Determine the [x, y] coordinate at the center of the cell enclosing the given text.  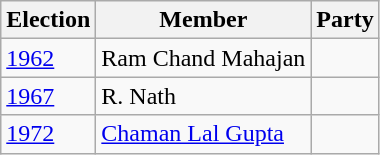
Member [204, 20]
Chaman Lal Gupta [204, 134]
R. Nath [204, 96]
1962 [48, 58]
1972 [48, 134]
Election [48, 20]
Ram Chand Mahajan [204, 58]
1967 [48, 96]
Party [345, 20]
